Locate the cell with the specified text and output its [x, y] center coordinate. 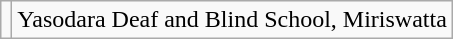
Yasodara Deaf and Blind School, Miriswatta [232, 20]
